Output the [x, y] coordinate of the center of the cell containing the given text.  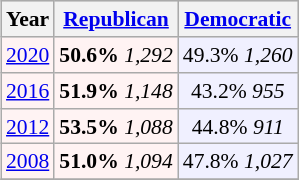
2008 [28, 162]
47.8% 1,027 [238, 162]
49.3% 1,260 [238, 55]
Democratic [238, 19]
43.2% 955 [238, 91]
2012 [28, 126]
2016 [28, 91]
44.8% 911 [238, 126]
Republican [116, 19]
2020 [28, 55]
53.5% 1,088 [116, 126]
50.6% 1,292 [116, 55]
Year [28, 19]
51.9% 1,148 [116, 91]
51.0% 1,094 [116, 162]
